Scan for the cell matching the given text and deliver its [X, Y] coordinate at center. 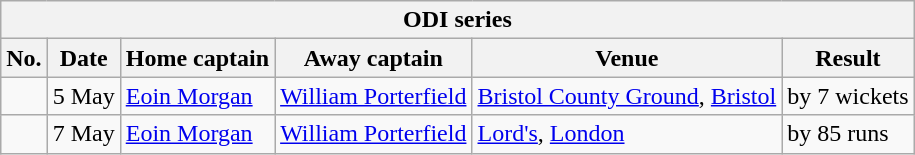
Lord's, London [627, 134]
Result [848, 58]
by 7 wickets [848, 96]
No. [24, 58]
Date [84, 58]
Away captain [374, 58]
5 May [84, 96]
Bristol County Ground, Bristol [627, 96]
7 May [84, 134]
Venue [627, 58]
Home captain [197, 58]
by 85 runs [848, 134]
ODI series [458, 20]
